Output the [X, Y] coordinate of the center of the cell containing the given text.  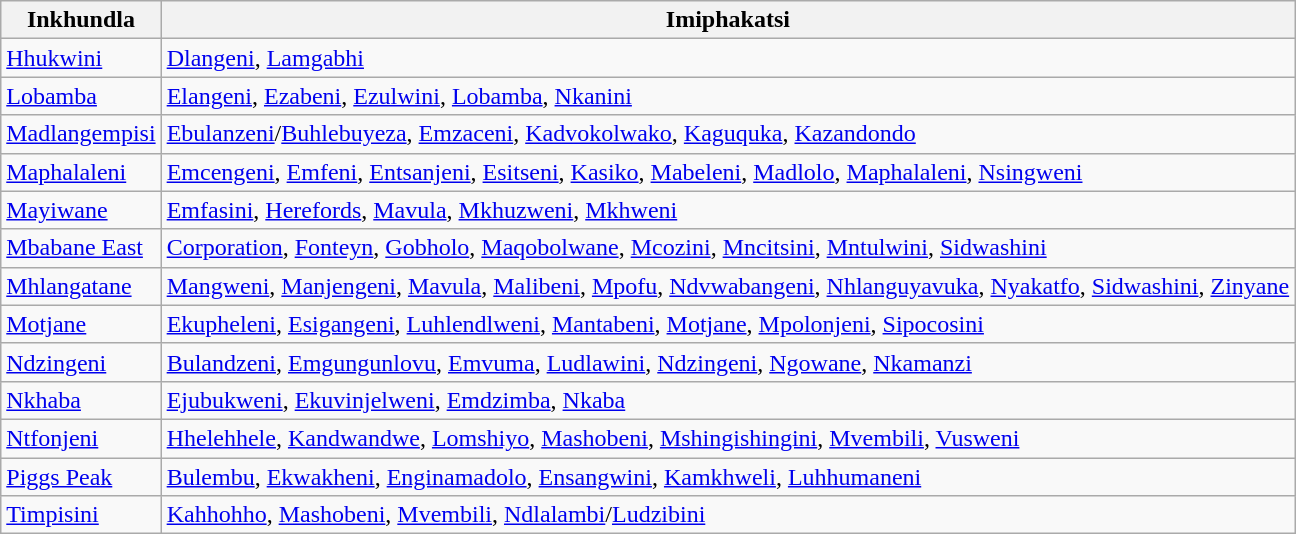
Ndzingeni [81, 362]
Piggs Peak [81, 477]
Emcengeni, Emfeni, Entsanjeni, Esitseni, Kasiko, Mabeleni, Madlolo, Maphalaleni, Nsingweni [728, 172]
Mayiwane [81, 210]
Lobamba [81, 96]
Elangeni, Ezabeni, Ezulwini, Lobamba, Nkanini [728, 96]
Madlangempisi [81, 134]
Ntfonjeni [81, 438]
Emfasini, Herefords, Mavula, Mkhuzweni, Mkhweni [728, 210]
Nkhaba [81, 400]
Imiphakatsi [728, 20]
Kahhohho, Mashobeni, Mvembili, Ndlalambi/Ludzibini [728, 515]
Hhukwini [81, 58]
Mbabane East [81, 248]
Hhelehhele, Kandwandwe, Lomshiyo, Mashobeni, Mshingishingini, Mvembili, Vusweni [728, 438]
Motjane [81, 324]
Mhlangatane [81, 286]
Mangweni, Manjengeni, Mavula, Malibeni, Mpofu, Ndvwabangeni, Nhlanguyavuka, Nyakatfo, Sidwashini, Zinyane [728, 286]
Maphalaleni [81, 172]
Ebulanzeni/Buhlebuyeza, Emzaceni, Kadvokolwako, Kaguquka, Kazandondo [728, 134]
Bulandzeni, Emgungunlovu, Emvuma, Ludlawini, Ndzingeni, Ngowane, Nkamanzi [728, 362]
Corporation, Fonteyn, Gobholo, Maqobolwane, Mcozini, Mncitsini, Mntulwini, Sidwashini [728, 248]
Inkhundla [81, 20]
Dlangeni, Lamgabhi [728, 58]
Ekupheleni, Esigangeni, Luhlendlweni, Mantabeni, Motjane, Mpolonjeni, Sipocosini [728, 324]
Timpisini [81, 515]
Ejubukweni, Ekuvinjelweni, Emdzimba, Nkaba [728, 400]
Bulembu, Ekwakheni, Enginamadolo, Ensangwini, Kamkhweli, Luhhumaneni [728, 477]
